Extract the (x, y) coordinate from the center of the cell holding the provided text.  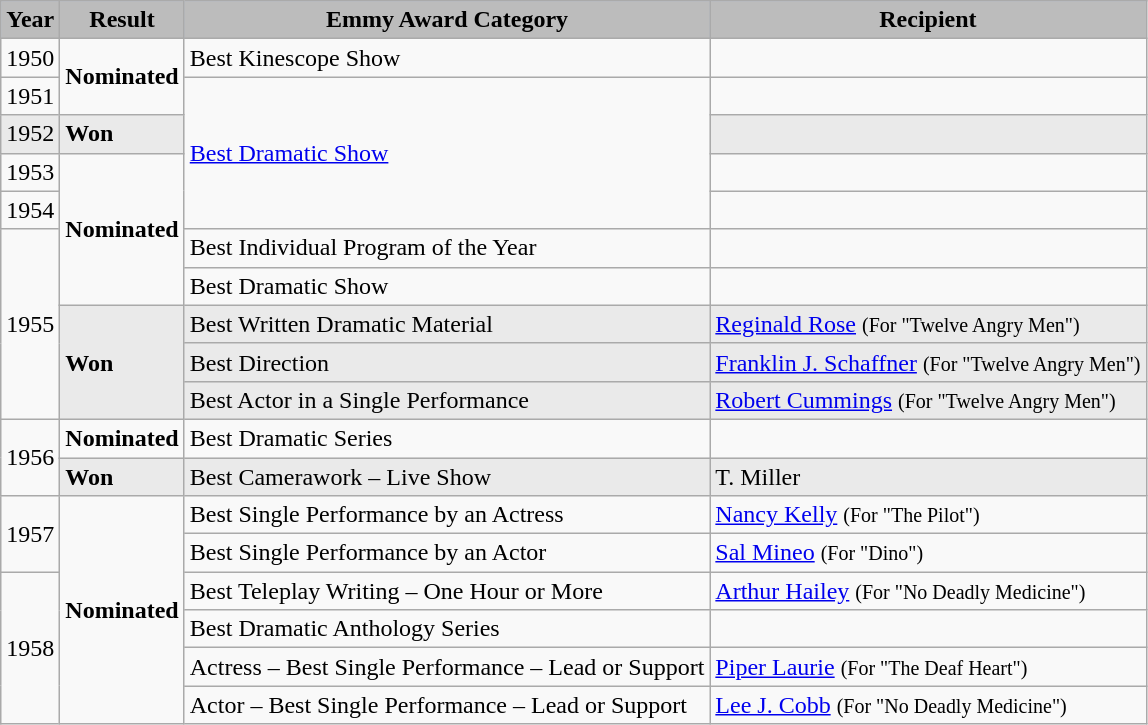
Arthur Hailey (For "No Deadly Medicine") (928, 591)
Best Actor in a Single Performance (447, 400)
T. Miller (928, 477)
Recipient (928, 20)
Best Written Dramatic Material (447, 324)
Franklin J. Schaffner (For "Twelve Angry Men") (928, 362)
Best Dramatic Anthology Series (447, 629)
Year (30, 20)
1958 (30, 648)
1952 (30, 134)
1956 (30, 457)
Best Teleplay Writing – One Hour or More (447, 591)
Best Camerawork – Live Show (447, 477)
Best Individual Program of the Year (447, 248)
Nancy Kelly (For "The Pilot") (928, 515)
Sal Mineo (For "Dino") (928, 553)
Emmy Award Category (447, 20)
1953 (30, 172)
Best Direction (447, 362)
Reginald Rose (For "Twelve Angry Men") (928, 324)
Robert Cummings (For "Twelve Angry Men") (928, 400)
1951 (30, 96)
Piper Laurie (For "The Deaf Heart") (928, 667)
Lee J. Cobb (For "No Deadly Medicine") (928, 705)
1950 (30, 58)
Result (122, 20)
1954 (30, 210)
Best Single Performance by an Actor (447, 553)
Best Single Performance by an Actress (447, 515)
Best Kinescope Show (447, 58)
Actor – Best Single Performance – Lead or Support (447, 705)
Actress – Best Single Performance – Lead or Support (447, 667)
1955 (30, 324)
Best Dramatic Series (447, 438)
1957 (30, 534)
